Return the (x, y) coordinate for the center point of the cell that contains the specified text.  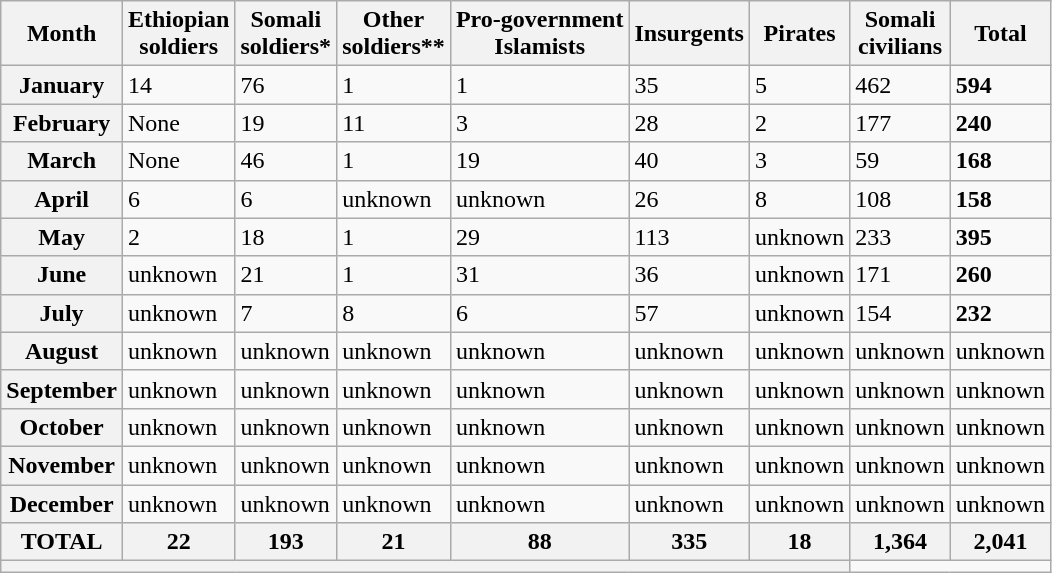
5 (799, 85)
193 (286, 542)
Othersoldiers** (394, 34)
177 (900, 123)
26 (689, 199)
February (62, 123)
35 (689, 85)
7 (286, 313)
April (62, 199)
September (62, 389)
August (62, 351)
28 (689, 123)
Insurgents (689, 34)
Ethiopiansoldiers (178, 34)
36 (689, 275)
November (62, 465)
108 (900, 199)
240 (1000, 123)
Pirates (799, 34)
88 (540, 542)
May (62, 237)
57 (689, 313)
June (62, 275)
233 (900, 237)
594 (1000, 85)
Somalisoldiers* (286, 34)
59 (900, 161)
2,041 (1000, 542)
22 (178, 542)
335 (689, 542)
14 (178, 85)
46 (286, 161)
March (62, 161)
154 (900, 313)
Pro-governmentIslamists (540, 34)
171 (900, 275)
113 (689, 237)
December (62, 503)
395 (1000, 237)
Month (62, 34)
Somalicivilians (900, 34)
462 (900, 85)
158 (1000, 199)
168 (1000, 161)
October (62, 427)
232 (1000, 313)
29 (540, 237)
Total (1000, 34)
40 (689, 161)
TOTAL (62, 542)
January (62, 85)
11 (394, 123)
76 (286, 85)
260 (1000, 275)
July (62, 313)
31 (540, 275)
1,364 (900, 542)
